Scan for the cell matching the given text and deliver its (x, y) coordinate at center. 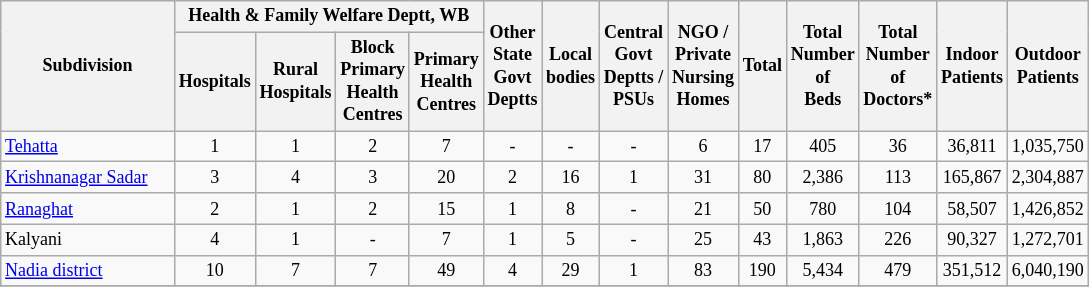
1,272,701 (1048, 240)
104 (898, 208)
405 (822, 146)
Kalyani (88, 240)
21 (704, 208)
Krishnanagar Sadar (88, 178)
2,304,887 (1048, 178)
113 (898, 178)
OutdoorPatients (1048, 66)
OtherStateGovtDeptts (512, 66)
17 (762, 146)
TotalNumberofDoctors* (898, 66)
8 (571, 208)
IndoorPatients (972, 66)
16 (571, 178)
RuralHospitals (296, 82)
36 (898, 146)
CentralGovtDeptts /PSUs (633, 66)
Health & Family Welfare Deptt, WB (328, 16)
190 (762, 270)
50 (762, 208)
Ranaghat (88, 208)
83 (704, 270)
90,327 (972, 240)
49 (446, 270)
80 (762, 178)
780 (822, 208)
Subdivision (88, 66)
NGO /PrivateNursingHomes (704, 66)
Tehatta (88, 146)
1,426,852 (1048, 208)
15 (446, 208)
2,386 (822, 178)
1,035,750 (1048, 146)
6,040,190 (1048, 270)
31 (704, 178)
TotalNumberofBeds (822, 66)
58,507 (972, 208)
Total (762, 66)
5 (571, 240)
351,512 (972, 270)
43 (762, 240)
6 (704, 146)
PrimaryHealthCentres (446, 82)
479 (898, 270)
Nadia district (88, 270)
165,867 (972, 178)
226 (898, 240)
BlockPrimaryHealthCentres (373, 82)
1,863 (822, 240)
20 (446, 178)
5,434 (822, 270)
Localbodies (571, 66)
10 (214, 270)
29 (571, 270)
Hospitals (214, 82)
36,811 (972, 146)
25 (704, 240)
